Return (x, y) of the center of cell containing provided text 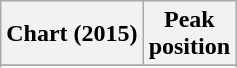
Peak position (189, 34)
Chart (2015) (72, 34)
